Detect which cell encompasses the target text, then output its [x, y] center coordinate. 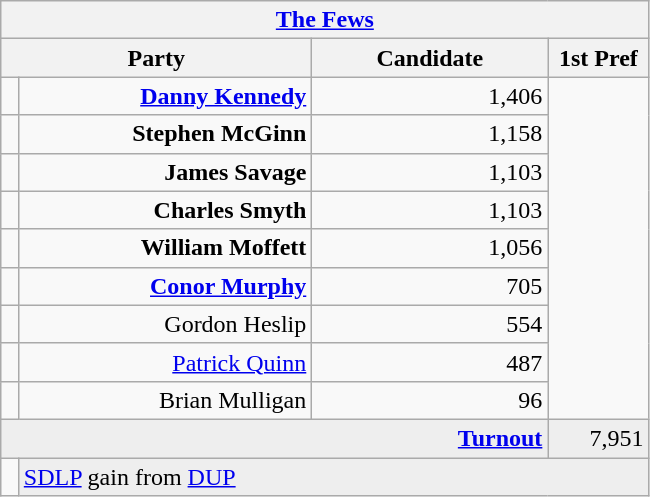
Stephen McGinn [165, 134]
Turnout [274, 438]
The Fews [325, 20]
Conor Murphy [165, 286]
William Moffett [165, 248]
1,406 [430, 96]
Party [156, 58]
Candidate [430, 58]
Patrick Quinn [165, 362]
705 [430, 286]
Brian Mulligan [165, 400]
1st Pref [598, 58]
Charles Smyth [165, 210]
James Savage [165, 172]
554 [430, 324]
Gordon Heslip [165, 324]
SDLP gain from DUP [334, 477]
7,951 [598, 438]
1,056 [430, 248]
1,158 [430, 134]
Danny Kennedy [165, 96]
487 [430, 362]
96 [430, 400]
